Return the (x, y) coordinate for the center point of the cell that contains the specified text.  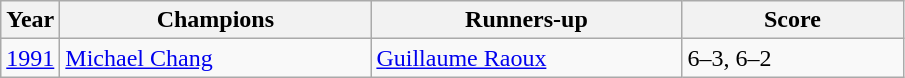
Michael Chang (216, 58)
Score (792, 20)
Guillaume Raoux (526, 58)
1991 (30, 58)
Runners-up (526, 20)
Champions (216, 20)
Year (30, 20)
6–3, 6–2 (792, 58)
